Scan for the cell matching the given text and deliver its [x, y] coordinate at center. 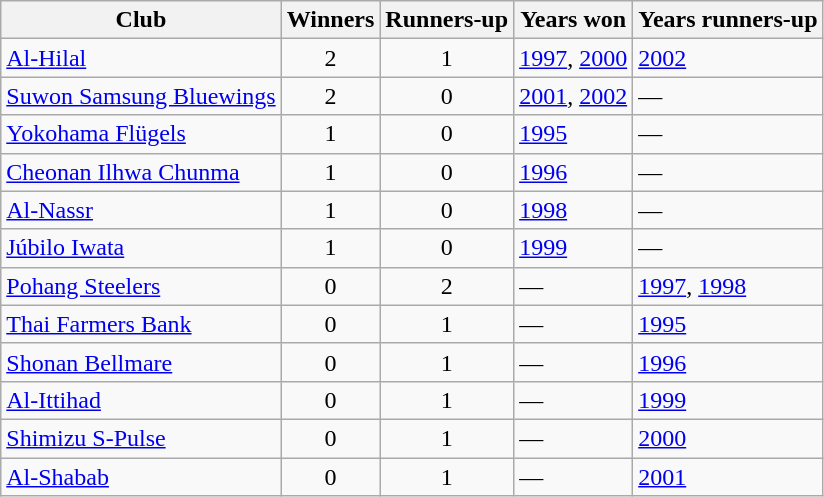
Al-Hilal [141, 58]
1998 [574, 210]
2000 [728, 438]
Al-Shabab [141, 477]
Júbilo Iwata [141, 248]
Shimizu S-Pulse [141, 438]
Winners [330, 20]
Al-Ittihad [141, 400]
Al-Nassr [141, 210]
2001, 2002 [574, 96]
Thai Farmers Bank [141, 324]
Suwon Samsung Bluewings [141, 96]
Runners-up [447, 20]
Club [141, 20]
Yokohama Flügels [141, 134]
2002 [728, 58]
Years won [574, 20]
Years runners-up [728, 20]
2001 [728, 477]
1997, 1998 [728, 286]
Pohang Steelers [141, 286]
1997, 2000 [574, 58]
Cheonan Ilhwa Chunma [141, 172]
Shonan Bellmare [141, 362]
